Locate the cell with the specified text and output its [X, Y] center coordinate. 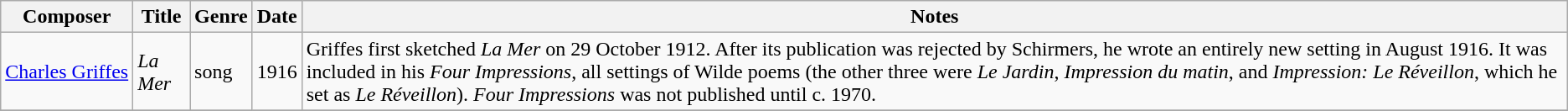
Title [162, 17]
La Mer [162, 71]
1916 [276, 71]
Genre [221, 17]
Date [276, 17]
Notes [935, 17]
song [221, 71]
Composer [67, 17]
Charles Griffes [67, 71]
